Extract the [X, Y] coordinate from the center of the cell holding the provided text.  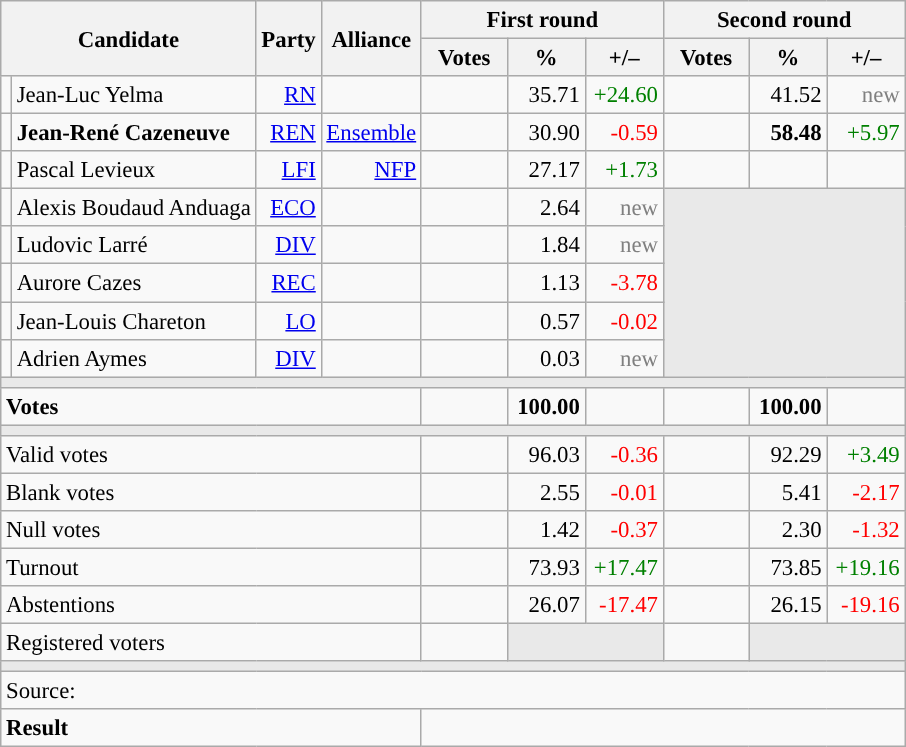
73.93 [546, 567]
Valid votes [212, 455]
Alliance [371, 38]
-0.59 [624, 133]
1.84 [546, 245]
+17.47 [624, 567]
REN [288, 133]
Result [212, 728]
-3.78 [624, 283]
-0.36 [624, 455]
Party [288, 38]
Turnout [212, 567]
Jean-René Cazeneuve [134, 133]
First round [542, 20]
Registered voters [212, 643]
-0.02 [624, 321]
RN [288, 95]
+5.97 [866, 133]
35.71 [546, 95]
-17.47 [624, 605]
LO [288, 321]
NFP [371, 170]
Adrien Aymes [134, 358]
ECO [288, 208]
+19.16 [866, 567]
73.85 [788, 567]
2.64 [546, 208]
+1.73 [624, 170]
Ludovic Larré [134, 245]
-0.01 [624, 492]
Source: [453, 691]
2.55 [546, 492]
Aurore Cazes [134, 283]
96.03 [546, 455]
Abstentions [212, 605]
Null votes [212, 530]
0.03 [546, 358]
REC [288, 283]
Second round [784, 20]
1.42 [546, 530]
LFI [288, 170]
30.90 [546, 133]
5.41 [788, 492]
26.15 [788, 605]
92.29 [788, 455]
Blank votes [212, 492]
Jean-Luc Yelma [134, 95]
-19.16 [866, 605]
Ensemble [371, 133]
2.30 [788, 530]
1.13 [546, 283]
-2.17 [866, 492]
27.17 [546, 170]
Jean-Louis Chareton [134, 321]
-0.37 [624, 530]
41.52 [788, 95]
-1.32 [866, 530]
Candidate [128, 38]
Pascal Levieux [134, 170]
+24.60 [624, 95]
Alexis Boudaud Anduaga [134, 208]
+3.49 [866, 455]
26.07 [546, 605]
0.57 [546, 321]
58.48 [788, 133]
